Pinpoint the cell where the given text exists, returning its [X, Y] midpoint coordinate. 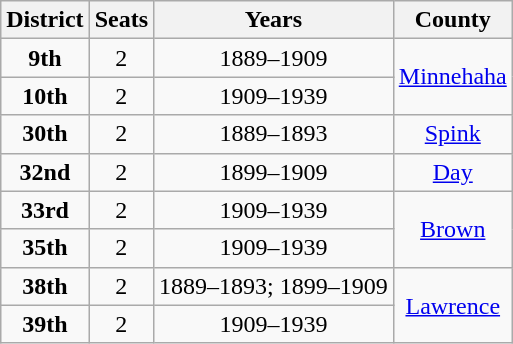
1889–1909 [274, 58]
Lawrence [452, 305]
Day [452, 172]
38th [45, 286]
39th [45, 324]
District [45, 20]
Brown [452, 229]
35th [45, 248]
30th [45, 134]
33rd [45, 210]
Seats [121, 20]
Spink [452, 134]
County [452, 20]
1899–1909 [274, 172]
Years [274, 20]
32nd [45, 172]
Minnehaha [452, 77]
1889–1893 [274, 134]
10th [45, 96]
9th [45, 58]
1889–1893; 1899–1909 [274, 286]
